Find where the given text appears and provide that cell's center as (X, Y) coordinate. 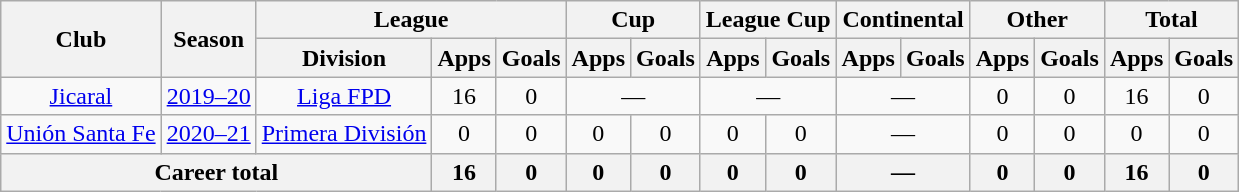
Unión Santa Fe (81, 134)
Cup (633, 20)
Season (208, 39)
Jicaral (81, 96)
Liga FPD (344, 96)
Career total (216, 172)
Division (344, 58)
Total (1171, 20)
2020–21 (208, 134)
Primera División (344, 134)
League Cup (768, 20)
League (411, 20)
Other (1037, 20)
Continental (903, 20)
2019–20 (208, 96)
Club (81, 39)
